Search for the cell housing the specified text and yield its [X, Y] center coordinate. 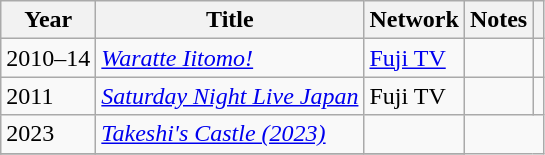
Notes [498, 20]
2010–14 [48, 58]
Year [48, 20]
2011 [48, 96]
2023 [48, 134]
Saturday Night Live Japan [230, 96]
Network [414, 20]
Waratte Iitomo! [230, 58]
Title [230, 20]
Takeshi's Castle (2023) [230, 134]
